Return [x, y] of the center of cell containing provided text 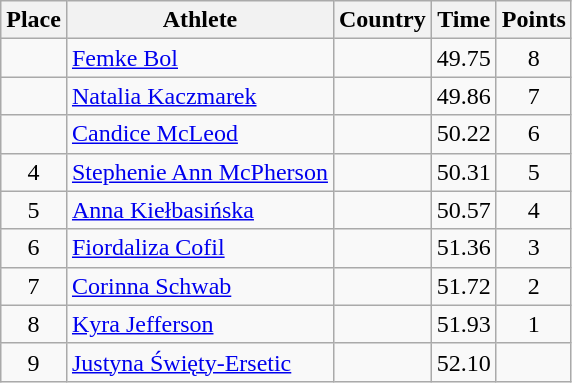
49.86 [464, 96]
Stephenie Ann McPherson [200, 172]
51.72 [464, 286]
50.22 [464, 134]
Athlete [200, 20]
Kyra Jefferson [200, 324]
Candice McLeod [200, 134]
Time [464, 20]
52.10 [464, 362]
Natalia Kaczmarek [200, 96]
51.36 [464, 248]
1 [534, 324]
Place [34, 20]
2 [534, 286]
Justyna Święty-Ersetic [200, 362]
9 [34, 362]
Anna Kiełbasińska [200, 210]
51.93 [464, 324]
Femke Bol [200, 58]
Corinna Schwab [200, 286]
3 [534, 248]
50.57 [464, 210]
Country [382, 20]
Points [534, 20]
Fiordaliza Cofil [200, 248]
49.75 [464, 58]
50.31 [464, 172]
